Search for the cell housing the specified text and yield its [x, y] center coordinate. 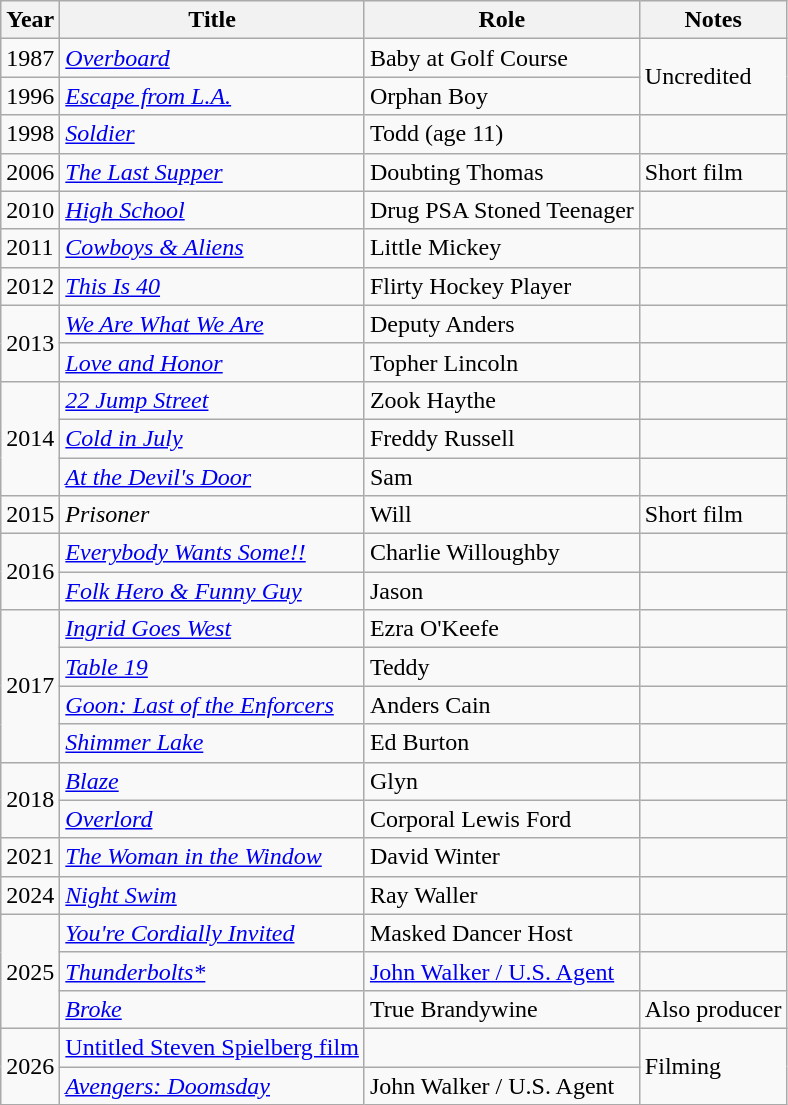
David Winter [502, 857]
Folk Hero & Funny Guy [212, 591]
Overlord [212, 819]
Ray Waller [502, 895]
Cold in July [212, 438]
Shimmer Lake [212, 743]
Jason [502, 591]
Teddy [502, 667]
Doubting Thomas [502, 172]
Charlie Willoughby [502, 553]
We Are What We Are [212, 324]
Anders Cain [502, 705]
Uncredited [713, 77]
Ed Burton [502, 743]
Everybody Wants Some!! [212, 553]
Love and Honor [212, 362]
2014 [30, 438]
1996 [30, 96]
Drug PSA Stoned Teenager [502, 210]
High School [212, 210]
Ingrid Goes West [212, 629]
Untitled Steven Spielberg film [212, 1047]
Baby at Golf Course [502, 58]
Zook Haythe [502, 400]
Year [30, 20]
2021 [30, 857]
Blaze [212, 781]
Todd (age 11) [502, 134]
Soldier [212, 134]
Corporal Lewis Ford [502, 819]
True Brandywine [502, 1009]
Thunderbolts* [212, 971]
Glyn [502, 781]
At the Devil's Door [212, 477]
2024 [30, 895]
Little Mickey [502, 248]
2010 [30, 210]
This Is 40 [212, 286]
Title [212, 20]
Masked Dancer Host [502, 933]
Filming [713, 1066]
Will [502, 515]
2012 [30, 286]
Role [502, 20]
The Woman in the Window [212, 857]
Freddy Russell [502, 438]
Broke [212, 1009]
2026 [30, 1066]
2011 [30, 248]
2017 [30, 686]
2025 [30, 971]
22 Jump Street [212, 400]
Also producer [713, 1009]
2006 [30, 172]
Overboard [212, 58]
2013 [30, 343]
Cowboys & Aliens [212, 248]
Sam [502, 477]
Prisoner [212, 515]
Topher Lincoln [502, 362]
2018 [30, 800]
Notes [713, 20]
Deputy Anders [502, 324]
You're Cordially Invited [212, 933]
Table 19 [212, 667]
Night Swim [212, 895]
Orphan Boy [502, 96]
1998 [30, 134]
2015 [30, 515]
2016 [30, 572]
Flirty Hockey Player [502, 286]
The Last Supper [212, 172]
Ezra O'Keefe [502, 629]
Goon: Last of the Enforcers [212, 705]
Avengers: Doomsday [212, 1085]
Escape from L.A. [212, 96]
1987 [30, 58]
